Detect which cell encompasses the target text, then output its (X, Y) center coordinate. 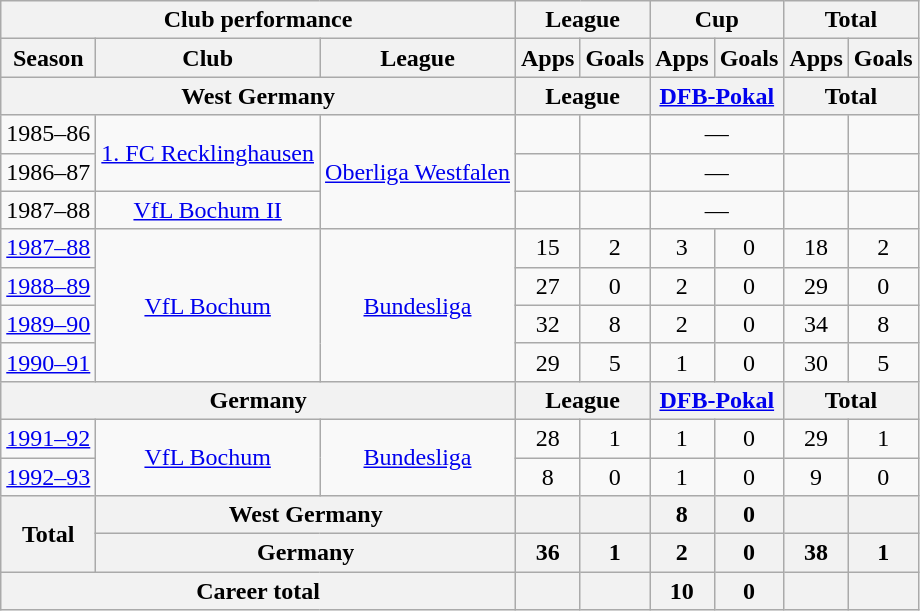
Club (208, 58)
32 (547, 324)
27 (547, 286)
Oberliga Westfalen (418, 172)
Club performance (258, 20)
1988–89 (48, 286)
3 (682, 248)
1992–93 (48, 477)
1991–92 (48, 438)
30 (816, 362)
38 (816, 553)
18 (816, 248)
34 (816, 324)
36 (547, 553)
1. FC Recklinghausen (208, 153)
1990–91 (48, 362)
1989–90 (48, 324)
Cup (717, 20)
Career total (258, 591)
15 (547, 248)
1985–86 (48, 134)
1986–87 (48, 172)
9 (816, 477)
VfL Bochum II (208, 210)
28 (547, 438)
10 (682, 591)
Season (48, 58)
